Search for the cell housing the specified text and yield its (X, Y) center coordinate. 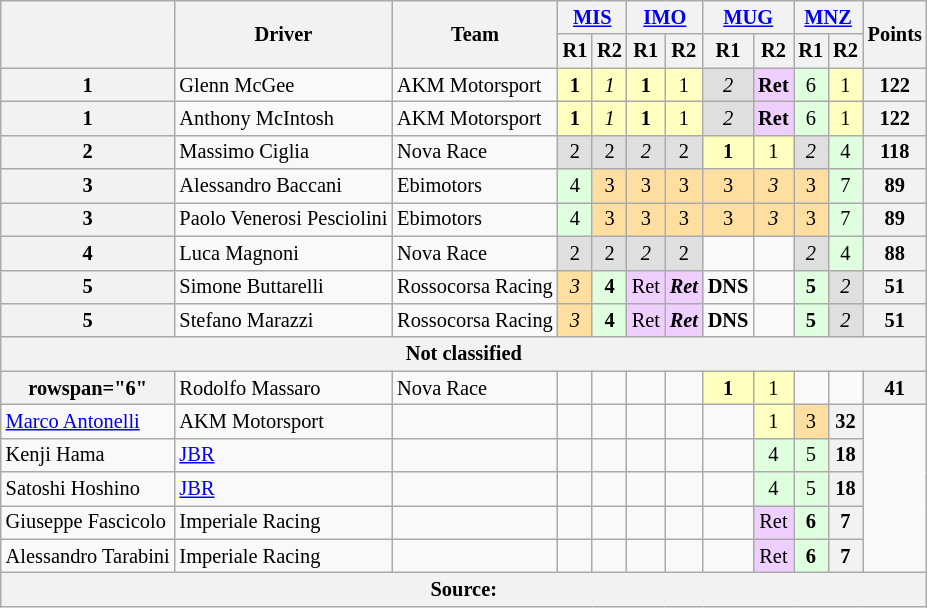
rowspan="6" (88, 388)
Rodolfo Massaro (284, 388)
Stefano Marazzi (284, 320)
IMO (665, 17)
Points (895, 34)
Luca Magnoni (284, 253)
MNZ (828, 17)
Team (474, 34)
88 (895, 253)
Marco Antonelli (88, 421)
MUG (748, 17)
Source: (464, 589)
Simone Buttarelli (284, 287)
Driver (284, 34)
MIS (592, 17)
Satoshi Hoshino (88, 489)
Massimo Ciglia (284, 152)
Anthony McIntosh (284, 118)
Paolo Venerosi Pesciolini (284, 219)
Glenn McGee (284, 85)
Not classified (464, 354)
118 (895, 152)
41 (895, 388)
Kenji Hama (88, 455)
32 (846, 421)
Giuseppe Fascicolo (88, 522)
Alessandro Tarabini (88, 556)
Alessandro Baccani (284, 186)
